Pinpoint the cell where the given text exists, returning its (X, Y) midpoint coordinate. 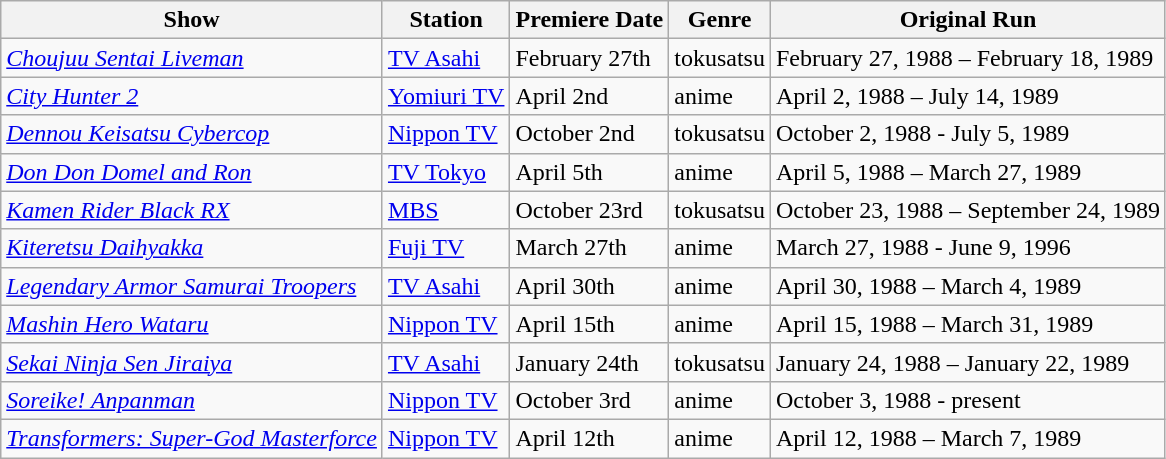
October 2, 1988 - July 5, 1989 (968, 134)
October 23rd (590, 210)
Dennou Keisatsu Cybercop (192, 134)
January 24, 1988 – January 22, 1989 (968, 362)
April 12th (590, 438)
Station (446, 20)
Kiteretsu Daihyakka (192, 248)
February 27, 1988 – February 18, 1989 (968, 58)
April 2, 1988 – July 14, 1989 (968, 96)
October 3rd (590, 400)
April 5th (590, 172)
Fuji TV (446, 248)
March 27, 1988 - June 9, 1996 (968, 248)
October 23, 1988 – September 24, 1989 (968, 210)
TV Tokyo (446, 172)
Kamen Rider Black RX (192, 210)
April 15th (590, 324)
October 2nd (590, 134)
Soreike! Anpanman (192, 400)
February 27th (590, 58)
Sekai Ninja Sen Jiraiya (192, 362)
April 12, 1988 – March 7, 1989 (968, 438)
Original Run (968, 20)
March 27th (590, 248)
April 15, 1988 – March 31, 1989 (968, 324)
April 30, 1988 – March 4, 1989 (968, 286)
April 2nd (590, 96)
January 24th (590, 362)
Don Don Domel and Ron (192, 172)
City Hunter 2 (192, 96)
Genre (720, 20)
April 30th (590, 286)
Yomiuri TV (446, 96)
Choujuu Sentai Liveman (192, 58)
Premiere Date (590, 20)
Legendary Armor Samurai Troopers (192, 286)
October 3, 1988 - present (968, 400)
Show (192, 20)
Mashin Hero Wataru (192, 324)
Transformers: Super-God Masterforce (192, 438)
MBS (446, 210)
April 5, 1988 – March 27, 1989 (968, 172)
